Detect which cell encompasses the target text, then output its (x, y) center coordinate. 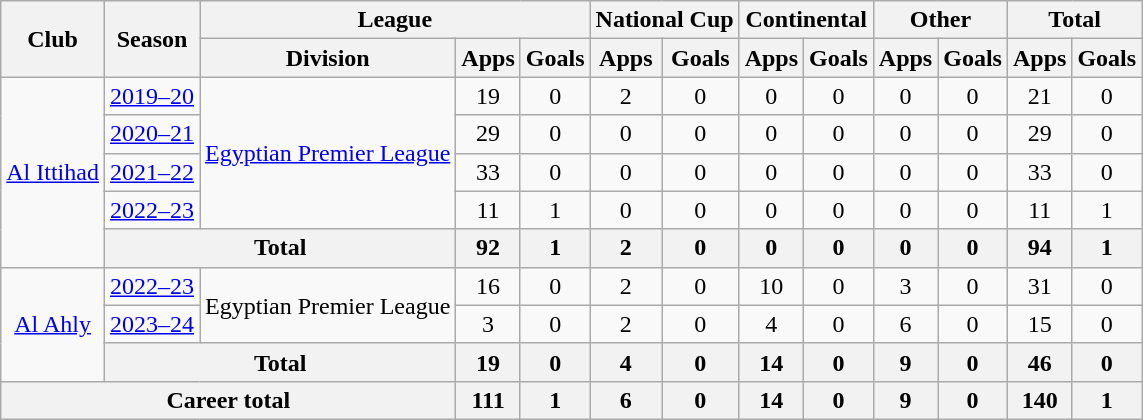
16 (488, 286)
2020–21 (152, 134)
Continental (806, 20)
League (395, 20)
National Cup (664, 20)
Al Ittihad (53, 172)
10 (771, 286)
Club (53, 39)
Other (940, 20)
31 (1039, 286)
15 (1039, 324)
92 (488, 248)
Division (328, 58)
2019–20 (152, 96)
94 (1039, 248)
Season (152, 39)
Al Ahly (53, 324)
140 (1039, 400)
111 (488, 400)
Career total (228, 400)
2021–22 (152, 172)
46 (1039, 362)
21 (1039, 96)
2023–24 (152, 324)
